Return [x, y] of the center of cell containing provided text 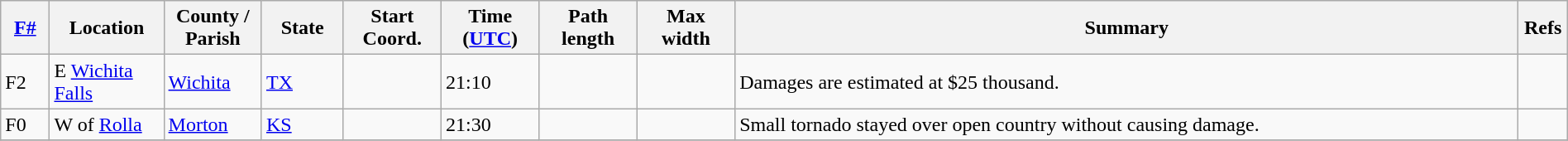
21:30 [490, 124]
Refs [1543, 28]
F# [25, 28]
Location [107, 28]
Small tornado stayed over open country without causing damage. [1126, 124]
State [303, 28]
W of Rolla [107, 124]
Summary [1126, 28]
Time (UTC) [490, 28]
Path length [588, 28]
Start Coord. [392, 28]
E Wichita Falls [107, 81]
F0 [25, 124]
KS [303, 124]
Max width [686, 28]
TX [303, 81]
County / Parish [213, 28]
F2 [25, 81]
21:10 [490, 81]
Damages are estimated at $25 thousand. [1126, 81]
Wichita [213, 81]
Morton [213, 124]
